Provide the (X, Y) coordinate of the cell's center where the given text is located.  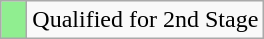
Qualified for 2nd Stage (146, 20)
